Determine the (X, Y) coordinate at the center of the cell enclosing the given text.  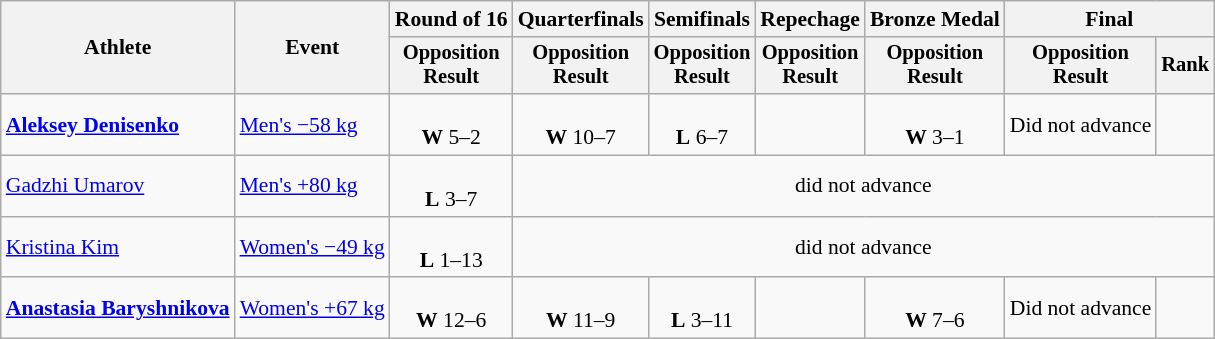
L 3–11 (702, 308)
Kristina Kim (118, 248)
W 11–9 (581, 308)
W 12–6 (452, 308)
Women's +67 kg (312, 308)
Semifinals (702, 19)
Final (1110, 19)
Anastasia Baryshnikova (118, 308)
W 10–7 (581, 124)
Aleksey Denisenko (118, 124)
Men's −58 kg (312, 124)
Repechage (810, 19)
Rank (1185, 66)
Men's +80 kg (312, 186)
Women's −49 kg (312, 248)
Athlete (118, 48)
Bronze Medal (935, 19)
L 3–7 (452, 186)
W 5–2 (452, 124)
W 3–1 (935, 124)
L 6–7 (702, 124)
Quarterfinals (581, 19)
L 1–13 (452, 248)
Round of 16 (452, 19)
W 7–6 (935, 308)
Gadzhi Umarov (118, 186)
Event (312, 48)
